Search for the cell housing the specified text and yield its (X, Y) center coordinate. 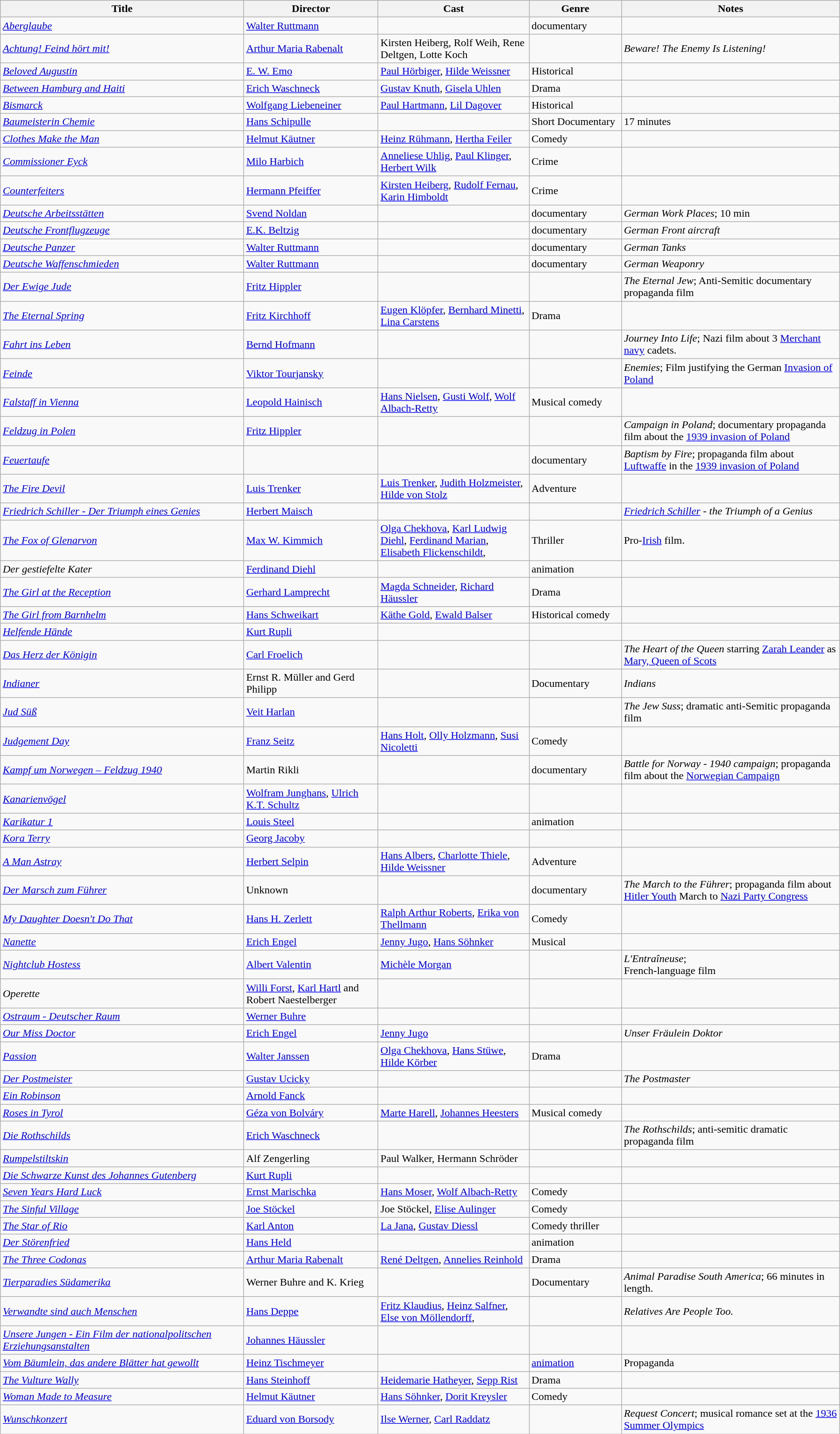
Hans H. Zerlett (311, 919)
Friedrich Schiller - the Triumph of a Genius (731, 511)
Gerhard Lamprecht (311, 592)
Seven Years Hard Luck (122, 1192)
Hans Holt, Olly Holzmann, Susi Nicoletti (454, 741)
Baptism by Fire; propaganda film about Luftwaffe in the 1939 invasion of Poland (731, 460)
Bismarck (122, 105)
Johannes Häussler (311, 1340)
Werner Buhre (311, 1016)
Willi Forst, Karl Hartl and Robert Naestelberger (311, 994)
Hans Nielsen, Gusti Wolf, Wolf Albach-Retty (454, 402)
Notes (731, 9)
Relatives Are People Too. (731, 1311)
Comedy thriller (575, 1226)
Albert Valentin (311, 964)
René Deltgen, Annelies Reinhold (454, 1259)
Michèle Morgan (454, 964)
Fritz Klaudius, Heinz Salfner, Else von Möllendorff, (454, 1311)
Feinde (122, 373)
Counterfeiters (122, 191)
Hans Steinhoff (311, 1379)
Georg Jacoby (311, 838)
Unsere Jungen - Ein Film der nationalpolitschen Erziehungsanstalten (122, 1340)
The Three Codonas (122, 1259)
Friedrich Schiller - Der Triumph eines Genies (122, 511)
Campaign in Poland; documentary propaganda film about the 1939 invasion of Poland (731, 431)
Deutsche Frontflugzeuge (122, 230)
Heinz Rühmann, Hertha Feiler (454, 139)
Martin Rikli (311, 770)
Svend Noldan (311, 213)
Commissioner Eyck (122, 161)
Die Rothschilds (122, 1135)
The Jew Suss; dramatic anti-Semitic propaganda film (731, 713)
Roses in Tyrol (122, 1113)
Bernd Hofmann (311, 345)
Werner Buhre and K. Krieg (311, 1282)
Milo Harbich (311, 161)
Animal Paradise South America; 66 minutes in length. (731, 1282)
German Front aircraft (731, 230)
Olga Chekhova, Hans Stüwe, Hilde Körber (454, 1056)
The Girl from Barnhelm (122, 615)
Veit Harlan (311, 713)
Clothes Make the Man (122, 139)
Feldzug in Polen (122, 431)
Ernst R. Müller and Gerd Philipp (311, 683)
Jenny Jugo (454, 1033)
Walter Janssen (311, 1056)
Ostraum - Deutscher Raum (122, 1016)
Helfende Hände (122, 631)
Nightclub Hostess (122, 964)
Leopold Hainisch (311, 402)
The Vulture Wally (122, 1379)
Director (311, 9)
The Sinful Village (122, 1209)
Joe Stöckel (311, 1209)
E.K. Beltzig (311, 230)
Hans Albers, Charlotte Thiele, Hilde Weissner (454, 861)
Hermann Pfeiffer (311, 191)
Short Documentary (575, 122)
Woman Made to Measure (122, 1397)
Achtung! Feind hört mit! (122, 49)
Hans Deppe (311, 1311)
Jud Süß (122, 713)
Ferdinand Diehl (311, 569)
Ein Robinson (122, 1096)
Luis Trenker, Judith Holzmeister, Hilde von Stolz (454, 488)
Unknown (311, 890)
Géza von Bolváry (311, 1113)
Operette (122, 994)
Paul Hörbiger, Hilde Weissner (454, 71)
Judgement Day (122, 741)
Paul Walker, Hermann Schröder (454, 1158)
Magda Schneider, Richard Häussler (454, 592)
German Weaponry (731, 264)
Musical (575, 942)
Historical comedy (575, 615)
Verwandte sind auch Menschen (122, 1311)
Indianer (122, 683)
Kora Terry (122, 838)
The Girl at the Reception (122, 592)
Falstaff in Vienna (122, 402)
Battle for Norway - 1940 campaign; propaganda film about the Norwegian Campaign (731, 770)
Title (122, 9)
Wunschkonzert (122, 1420)
Die Schwarze Kunst des Johannes Gutenberg (122, 1175)
Feuertaufe (122, 460)
Paul Hartmann, Lil Dagover (454, 105)
Baumeisterin Chemie (122, 122)
Der Ewige Jude (122, 287)
Viktor Tourjansky (311, 373)
The Fire Devil (122, 488)
Nanette (122, 942)
Eduard von Borsody (311, 1420)
Tierparadies Südamerika (122, 1282)
Deutsche Panzer (122, 247)
Max W. Kimmich (311, 540)
The Star of Rio (122, 1226)
Propaganda (731, 1363)
La Jana, Gustav Diessl (454, 1226)
Gustav Knuth, Gisela Uhlen (454, 88)
Herbert Selpin (311, 861)
Gustav Ucicky (311, 1079)
Unser Fräulein Doktor (731, 1033)
Jenny Jugo, Hans Söhnker (454, 942)
Kirsten Heiberg, Rolf Weih, Rene Deltgen, Lotte Koch (454, 49)
Karl Anton (311, 1226)
Passion (122, 1056)
Der Postmeister (122, 1079)
L'Entraîneuse; French-language film (731, 964)
The Postmaster (731, 1079)
A Man Astray (122, 861)
Indians (731, 683)
Joe Stöckel, Elise Aulinger (454, 1209)
Kanarienvögel (122, 799)
The Fox of Glenarvon (122, 540)
The Heart of the Queen starring Zarah Leander as Mary, Queen of Scots (731, 654)
Hans Schweikart (311, 615)
Hans Held (311, 1243)
The Eternal Jew; Anti-Semitic documentary propaganda film (731, 287)
Luis Trenker (311, 488)
Rumpelstiltskin (122, 1158)
Arnold Fanck (311, 1096)
Cast (454, 9)
Our Miss Doctor (122, 1033)
Vom Bäumlein, das andere Blätter hat gewollt (122, 1363)
Pro-Irish film. (731, 540)
Heinz Tischmeyer (311, 1363)
German Work Places; 10 min (731, 213)
Kirsten Heiberg, Rudolf Fernau, Karin Himboldt (454, 191)
Deutsche Arbeitsstätten (122, 213)
German Tanks (731, 247)
Fahrt ins Leben (122, 345)
Ernst Marischka (311, 1192)
Between Hamburg and Haiti (122, 88)
Der Störenfried (122, 1243)
Karikatur 1 (122, 822)
Olga Chekhova, Karl Ludwig Diehl, Ferdinand Marian, Elisabeth Flickenschildt, (454, 540)
The Eternal Spring (122, 316)
Aberglaube (122, 26)
Enemies; Film justifying the German Invasion of Poland (731, 373)
Thriller (575, 540)
E. W. Emo (311, 71)
Hans Schipulle (311, 122)
Käthe Gold, Ewald Balser (454, 615)
Beloved Augustin (122, 71)
Der Marsch zum Führer (122, 890)
Deutsche Waffenschmieden (122, 264)
Herbert Maisch (311, 511)
Beware! The Enemy Is Listening! (731, 49)
Journey Into Life; Nazi film about 3 Merchant navy cadets. (731, 345)
Genre (575, 9)
Marte Harell, Johannes Heesters (454, 1113)
Der gestiefelte Kater (122, 569)
The March to the Führer; propaganda film about Hitler Youth March to Nazi Party Congress (731, 890)
Ralph Arthur Roberts, Erika von Thellmann (454, 919)
The Rothschilds; anti-semitic dramatic propaganda film (731, 1135)
Eugen Klöpfer, Bernhard Minetti, Lina Carstens (454, 316)
Alf Zengerling (311, 1158)
Fritz Kirchhoff (311, 316)
Wolfgang Liebeneiner (311, 105)
Request Concert; musical romance set at the 1936 Summer Olympics (731, 1420)
Heidemarie Hatheyer, Sepp Rist (454, 1379)
Ilse Werner, Carl Raddatz (454, 1420)
17 minutes (731, 122)
Louis Steel (311, 822)
Anneliese Uhlig, Paul Klinger, Herbert Wilk (454, 161)
Kampf um Norwegen – Feldzug 1940 (122, 770)
Carl Froelich (311, 654)
Das Herz der Königin (122, 654)
Hans Söhnker, Dorit Kreysler (454, 1397)
Franz Seitz (311, 741)
My Daughter Doesn't Do That (122, 919)
Wolfram Junghans, Ulrich K.T. Schultz (311, 799)
Hans Moser, Wolf Albach-Retty (454, 1192)
